Provide the (x, y) coordinate of the cell's center where the given text is located.  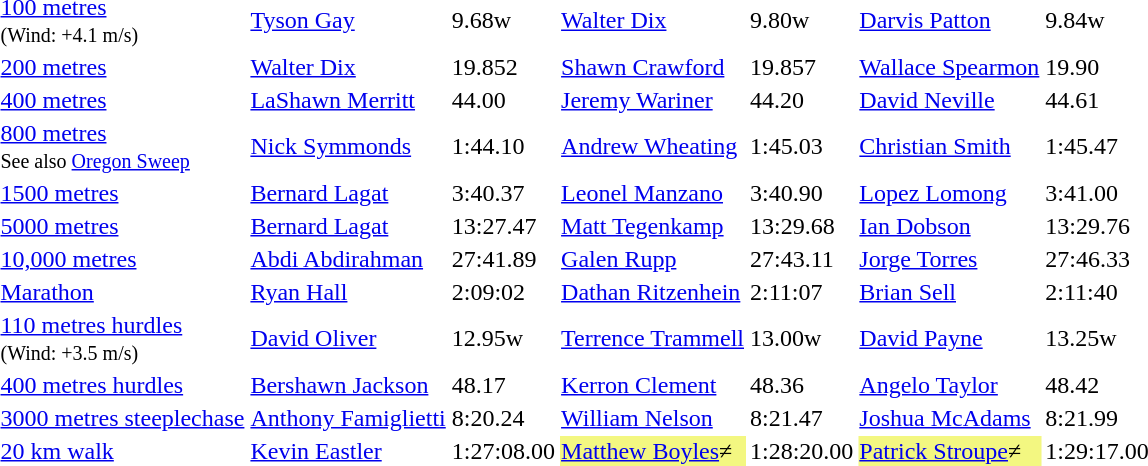
Leonel Manzano (653, 193)
Ryan Hall (348, 292)
48.36 (802, 385)
Joshua McAdams (950, 418)
Abdi Abdirahman (348, 259)
Christian Smith (950, 146)
3:40.90 (802, 193)
13:29.68 (802, 226)
19.857 (802, 67)
Anthony Famiglietti (348, 418)
Walter Dix (348, 67)
Andrew Wheating (653, 146)
48.17 (503, 385)
13:27.47 (503, 226)
Nick Symmonds (348, 146)
Dathan Ritzenhein (653, 292)
2:09:02 (503, 292)
William Nelson (653, 418)
David Payne (950, 338)
19.852 (503, 67)
LaShawn Merritt (348, 100)
12.95w (503, 338)
1:44.10 (503, 146)
13.00w (802, 338)
Jorge Torres (950, 259)
Terrence Trammell (653, 338)
2:11:07 (802, 292)
Angelo Taylor (950, 385)
Matt Tegenkamp (653, 226)
Galen Rupp (653, 259)
Jeremy Wariner (653, 100)
3:40.37 (503, 193)
Ian Dobson (950, 226)
Bershawn Jackson (348, 385)
Kevin Eastler (348, 451)
Matthew Boyles≠ (653, 451)
Brian Sell (950, 292)
Lopez Lomong (950, 193)
8:20.24 (503, 418)
44.20 (802, 100)
Kerron Clement (653, 385)
Shawn Crawford (653, 67)
David Neville (950, 100)
8:21.47 (802, 418)
Wallace Spearmon (950, 67)
Patrick Stroupe≠ (950, 451)
44.00 (503, 100)
27:43.11 (802, 259)
1:28:20.00 (802, 451)
1:27:08.00 (503, 451)
David Oliver (348, 338)
27:41.89 (503, 259)
1:45.03 (802, 146)
